Scan for the cell matching the given text and deliver its (X, Y) coordinate at center. 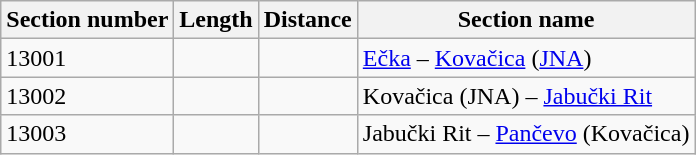
Jabučki Rit – Pančevo (Kovačica) (526, 134)
Ečka – Kovačica (JNA) (526, 58)
Section number (88, 20)
Kovačica (JNA) – Jabučki Rit (526, 96)
Length (216, 20)
13002 (88, 96)
13001 (88, 58)
13003 (88, 134)
Section name (526, 20)
Distance (308, 20)
